Detect which cell encompasses the target text, then output its [x, y] center coordinate. 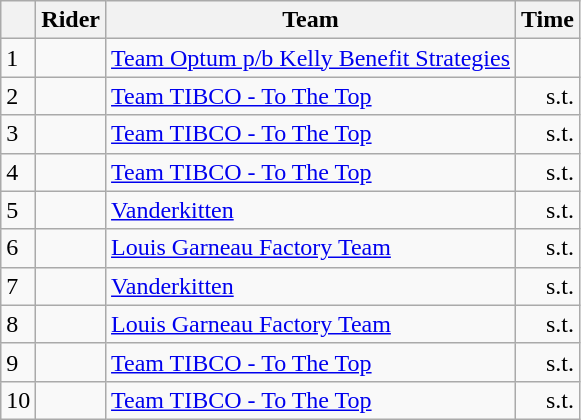
4 [18, 172]
Team Optum p/b Kelly Benefit Strategies [311, 58]
6 [18, 248]
3 [18, 134]
8 [18, 324]
Team [311, 20]
1 [18, 58]
Time [548, 20]
9 [18, 362]
7 [18, 286]
Rider [71, 20]
2 [18, 96]
5 [18, 210]
10 [18, 400]
